Capture the cell that displays the provided text and extract its (x, y) central coordinate. 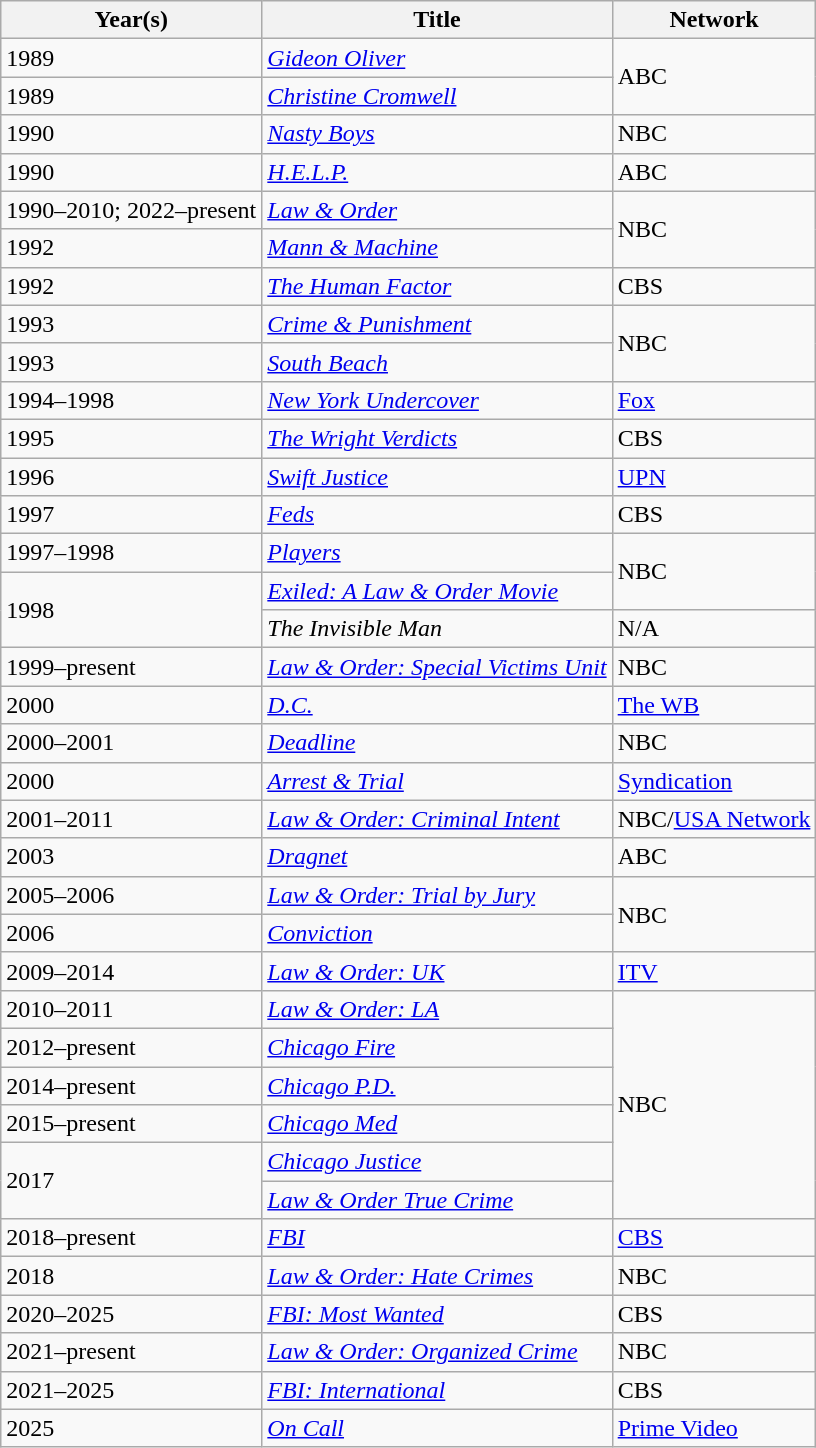
Prime Video (714, 1428)
2021–2025 (132, 1390)
Law & Order: LA (437, 1009)
New York Undercover (437, 400)
2018–present (132, 1238)
Year(s) (132, 20)
FBI (437, 1238)
1999–present (132, 667)
Conviction (437, 933)
Title (437, 20)
Law & Order: Hate Crimes (437, 1276)
Gideon Oliver (437, 58)
The Invisible Man (437, 629)
2003 (132, 857)
NBC/USA Network (714, 819)
2020–2025 (132, 1314)
Mann & Machine (437, 248)
Players (437, 553)
Law & Order (437, 210)
The WB (714, 705)
2005–2006 (132, 895)
2018 (132, 1276)
1998 (132, 610)
Law & Order: Criminal Intent (437, 819)
The Wright Verdicts (437, 438)
Feds (437, 515)
1995 (132, 438)
Swift Justice (437, 477)
1990–2010; 2022–present (132, 210)
2015–present (132, 1124)
2021–present (132, 1352)
Law & Order: UK (437, 971)
D.C. (437, 705)
2009–2014 (132, 971)
N/A (714, 629)
Arrest & Trial (437, 781)
Crime & Punishment (437, 324)
1994–1998 (132, 400)
The Human Factor (437, 286)
1997 (132, 515)
Chicago P.D. (437, 1085)
2000–2001 (132, 743)
H.E.L.P. (437, 172)
Law & Order: Organized Crime (437, 1352)
Fox (714, 400)
Deadline (437, 743)
Nasty Boys (437, 134)
FBI: Most Wanted (437, 1314)
2025 (132, 1428)
2001–2011 (132, 819)
Christine Cromwell (437, 96)
2012–present (132, 1047)
Exiled: A Law & Order Movie (437, 591)
Chicago Med (437, 1124)
1996 (132, 477)
Law & Order True Crime (437, 1200)
1997–1998 (132, 553)
2010–2011 (132, 1009)
Law & Order: Trial by Jury (437, 895)
South Beach (437, 362)
UPN (714, 477)
Chicago Fire (437, 1047)
Law & Order: Special Victims Unit (437, 667)
ITV (714, 971)
On Call (437, 1428)
Syndication (714, 781)
Chicago Justice (437, 1162)
Dragnet (437, 857)
FBI: International (437, 1390)
2014–present (132, 1085)
2006 (132, 933)
2017 (132, 1181)
Network (714, 20)
